Scan for the cell matching the given text and deliver its [x, y] coordinate at center. 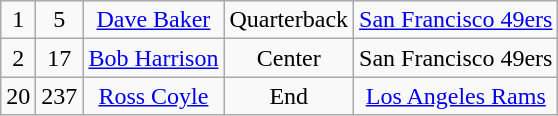
17 [60, 58]
Ross Coyle [154, 96]
237 [60, 96]
5 [60, 20]
Los Angeles Rams [456, 96]
Dave Baker [154, 20]
20 [18, 96]
Quarterback [289, 20]
Center [289, 58]
Bob Harrison [154, 58]
1 [18, 20]
2 [18, 58]
End [289, 96]
